Detect which cell encompasses the target text, then output its (X, Y) center coordinate. 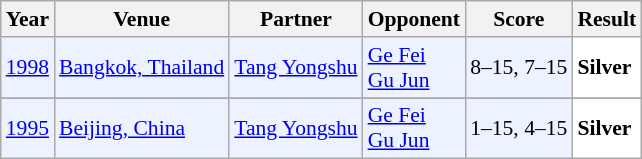
Venue (142, 19)
1–15, 4–15 (518, 128)
1998 (28, 68)
Partner (296, 19)
Year (28, 19)
Opponent (414, 19)
Result (606, 19)
Beijing, China (142, 128)
Bangkok, Thailand (142, 68)
Score (518, 19)
8–15, 7–15 (518, 68)
1995 (28, 128)
